From the cell containing the given text, extract its center point as (x, y) coordinate. 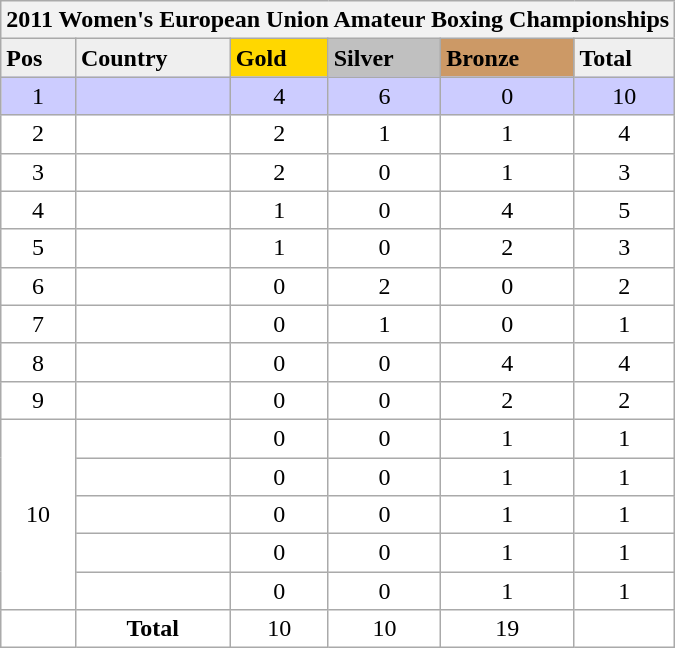
2011 Women's European Union Amateur Boxing Championships (338, 20)
Country (152, 58)
Silver (384, 58)
8 (38, 362)
7 (38, 324)
9 (38, 400)
Gold (279, 58)
19 (508, 629)
Bronze (508, 58)
Pos (38, 58)
